Determine the (X, Y) coordinate at the center of the cell enclosing the given text.  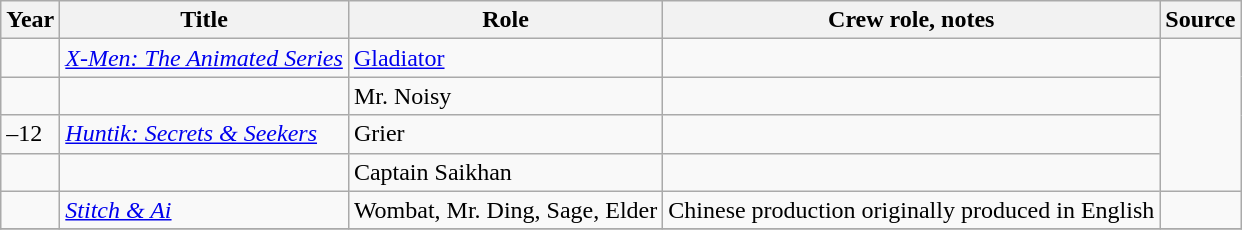
X-Men: The Animated Series (204, 58)
Huntik: Secrets & Seekers (204, 134)
Captain Saikhan (505, 172)
Year (30, 20)
Mr. Noisy (505, 96)
Role (505, 20)
Grier (505, 134)
Source (1200, 20)
Wombat, Mr. Ding, Sage, Elder (505, 210)
Chinese production originally produced in English (912, 210)
Stitch & Ai (204, 210)
–12 (30, 134)
Title (204, 20)
Gladiator (505, 58)
Crew role, notes (912, 20)
